Detect which cell encompasses the target text, then output its (X, Y) center coordinate. 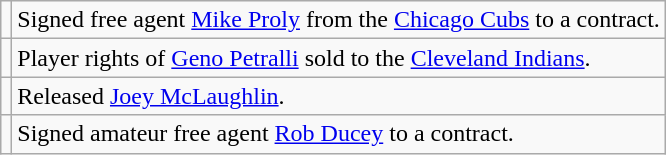
Player rights of Geno Petralli sold to the Cleveland Indians. (339, 58)
Signed amateur free agent Rob Ducey to a contract. (339, 134)
Released Joey McLaughlin. (339, 96)
Signed free agent Mike Proly from the Chicago Cubs to a contract. (339, 20)
